Locate the cell with the specified text and output its [x, y] center coordinate. 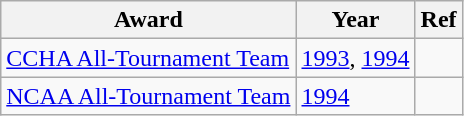
Award [148, 20]
Ref [438, 20]
Year [356, 20]
NCAA All-Tournament Team [148, 96]
1994 [356, 96]
CCHA All-Tournament Team [148, 58]
1993, 1994 [356, 58]
